Return (x, y) of the center of cell containing provided text 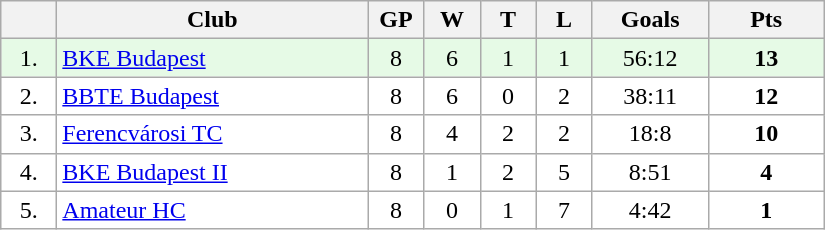
4:42 (650, 210)
5. (29, 210)
3. (29, 134)
12 (766, 96)
18:8 (650, 134)
BKE Budapest (212, 58)
BKE Budapest II (212, 172)
4. (29, 172)
10 (766, 134)
7 (564, 210)
T (508, 20)
Ferencvárosi TC (212, 134)
BBTE Budapest (212, 96)
13 (766, 58)
5 (564, 172)
Amateur HC (212, 210)
L (564, 20)
56:12 (650, 58)
Goals (650, 20)
1. (29, 58)
Pts (766, 20)
2. (29, 96)
Club (212, 20)
8:51 (650, 172)
GP (396, 20)
W (452, 20)
38:11 (650, 96)
